Determine the (x, y) coordinate at the center of the cell enclosing the given text.  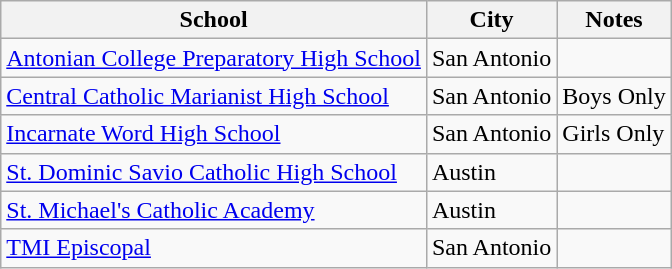
St. Michael's Catholic Academy (214, 210)
Central Catholic Marianist High School (214, 96)
St. Dominic Savio Catholic High School (214, 172)
TMI Episcopal (214, 248)
Antonian College Preparatory High School (214, 58)
Notes (614, 20)
Incarnate Word High School (214, 134)
Girls Only (614, 134)
Boys Only (614, 96)
School (214, 20)
City (491, 20)
